For the text-containing cell, return its midpoint in (X, Y) coordinate format. 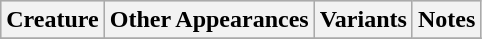
Variants (363, 20)
Other Appearances (209, 20)
Notes (446, 20)
Creature (52, 20)
